Search for the cell housing the specified text and yield its (X, Y) center coordinate. 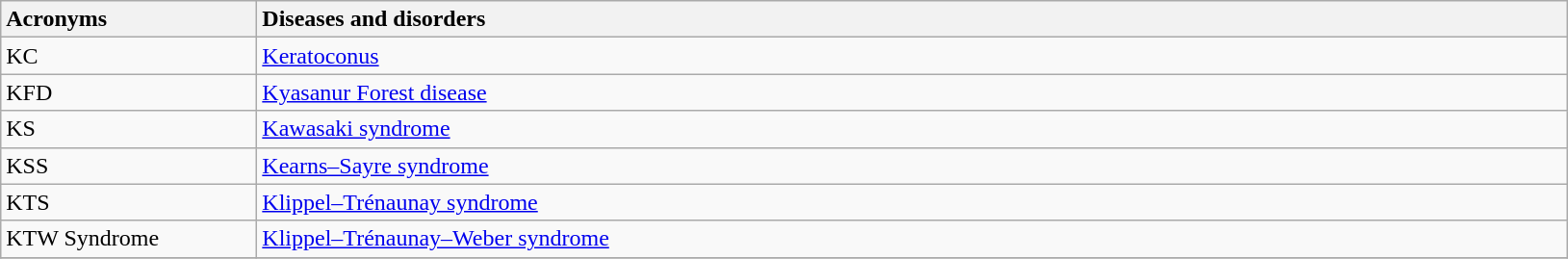
Kawasaki syndrome (913, 129)
Acronyms (129, 19)
Klippel–Trénaunay syndrome (913, 202)
Kyasanur Forest disease (913, 92)
KFD (129, 92)
Diseases and disorders (913, 19)
KSS (129, 166)
Keratoconus (913, 56)
KS (129, 129)
Kearns–Sayre syndrome (913, 166)
KC (129, 56)
KTS (129, 202)
KTW Syndrome (129, 239)
Klippel–Trénaunay–Weber syndrome (913, 239)
